Search for the cell housing the specified text and yield its (x, y) center coordinate. 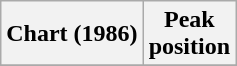
Peakposition (189, 34)
Chart (1986) (72, 34)
